Search for the cell housing the specified text and yield its [x, y] center coordinate. 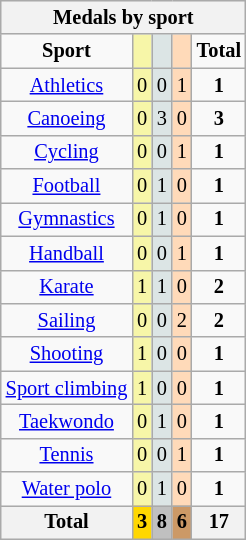
Football [66, 186]
Sailing [66, 320]
Taekwondo [66, 421]
Karate [66, 287]
Sport [66, 51]
Sport climbing [66, 388]
Cycling [66, 152]
Handball [66, 253]
Tennis [66, 455]
Athletics [66, 85]
Medals by sport [124, 17]
Canoeing [66, 118]
17 [219, 522]
Water polo [66, 489]
Shooting [66, 354]
8 [162, 522]
Gymnastics [66, 219]
6 [182, 522]
